For the text-containing cell, return its midpoint in (X, Y) coordinate format. 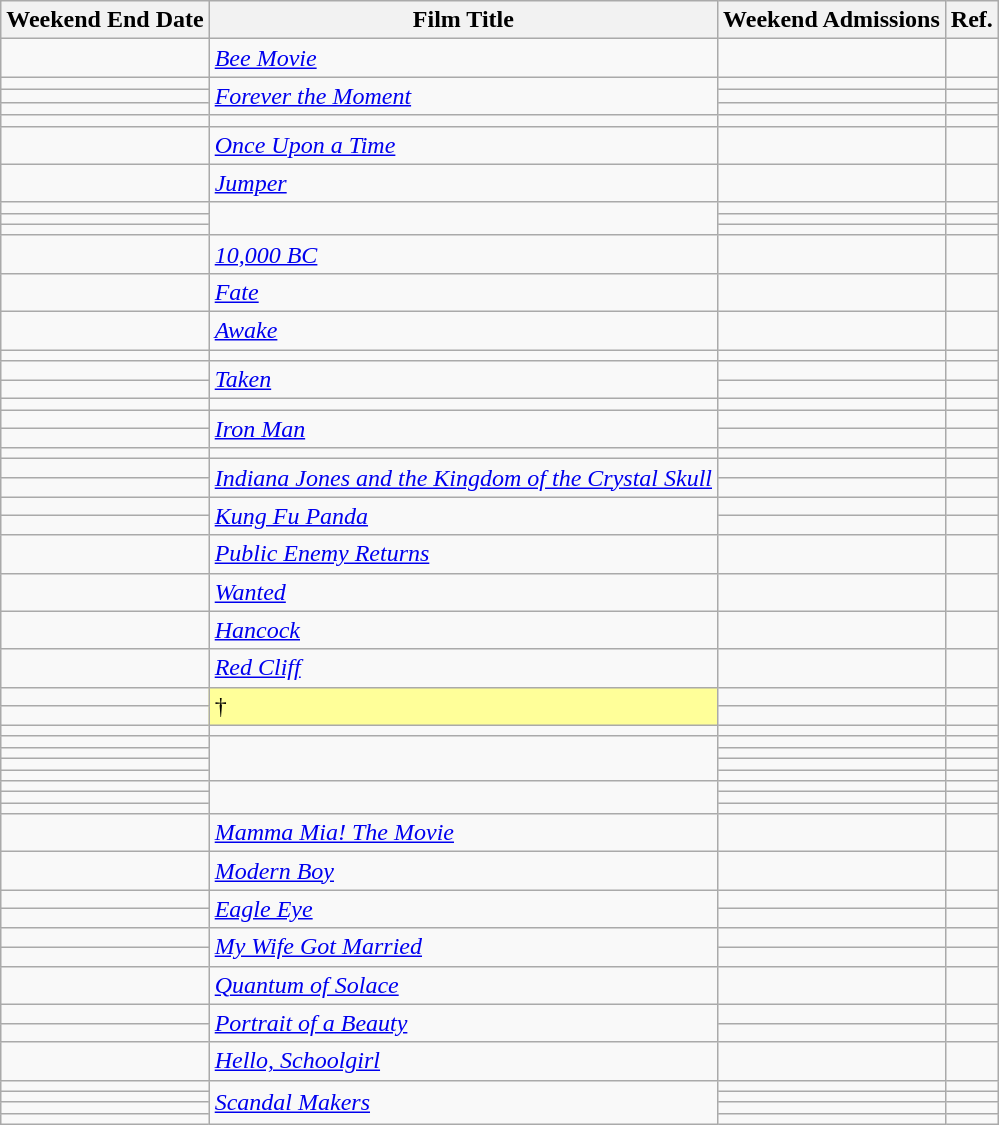
My Wife Got Married (463, 947)
Hancock (463, 630)
Ref. (972, 20)
Hello, Schoolgirl (463, 1061)
† (463, 706)
Public Enemy Returns (463, 554)
Scandal Makers (463, 1102)
Fate (463, 292)
Wanted (463, 592)
Red Cliff (463, 668)
Quantum of Solace (463, 985)
Modern Boy (463, 871)
Weekend Admissions (832, 20)
Awake (463, 330)
Kung Fu Panda (463, 516)
Iron Man (463, 429)
Indiana Jones and the Kingdom of the Crystal Skull (463, 478)
Forever the Moment (463, 96)
Once Upon a Time (463, 145)
Eagle Eye (463, 909)
Taken (463, 380)
Bee Movie (463, 58)
10,000 BC (463, 254)
Mamma Mia! The Movie (463, 833)
Weekend End Date (105, 20)
Film Title (463, 20)
Portrait of a Beauty (463, 1023)
Jumper (463, 183)
